Return the [X, Y] coordinate for the center point of the cell that contains the specified text.  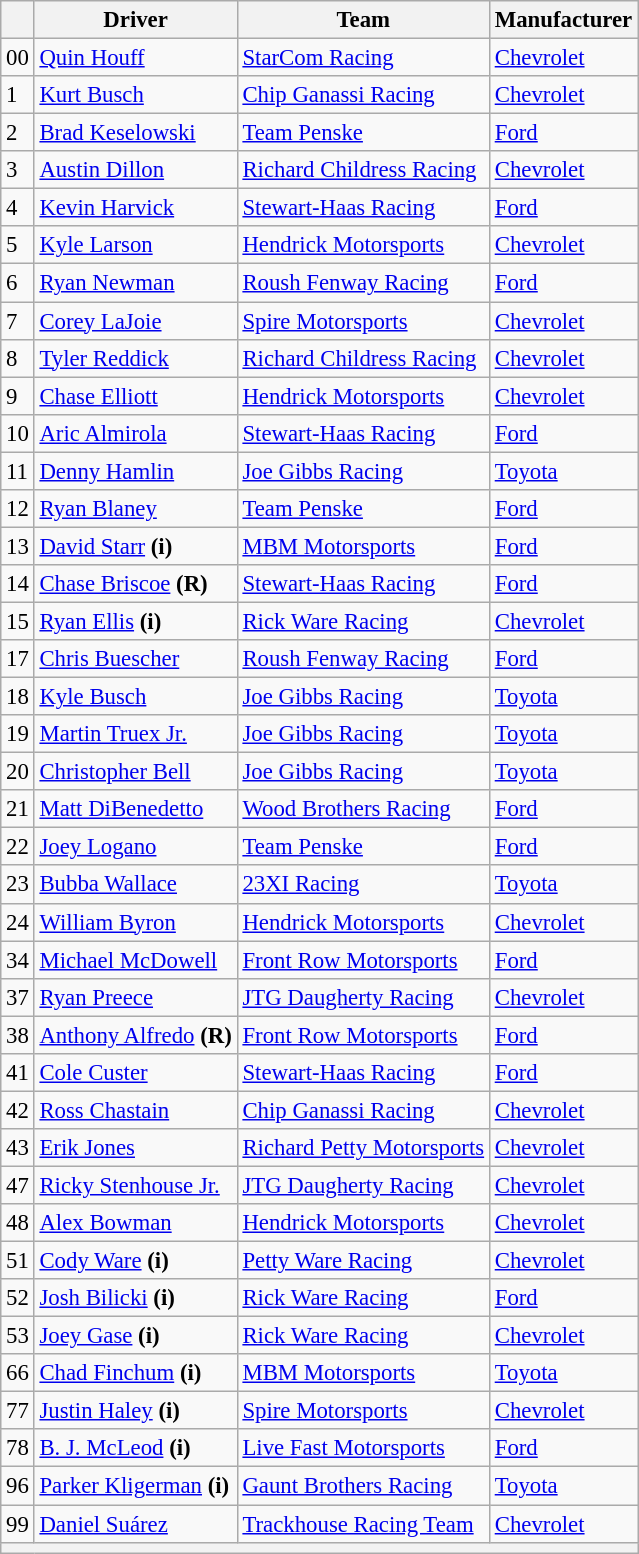
Alex Bowman [136, 1223]
Team [363, 20]
21 [18, 809]
66 [18, 1373]
52 [18, 1298]
23 [18, 885]
41 [18, 1073]
Josh Bilicki (i) [136, 1298]
Chase Elliott [136, 396]
8 [18, 358]
Justin Haley (i) [136, 1411]
Joey Logano [136, 847]
Manufacturer [563, 20]
3 [18, 170]
Driver [136, 20]
StarCom Racing [363, 58]
Ross Chastain [136, 1110]
20 [18, 772]
51 [18, 1261]
11 [18, 471]
Erik Jones [136, 1148]
Wood Brothers Racing [363, 809]
Bubba Wallace [136, 885]
Cole Custer [136, 1073]
Kyle Larson [136, 245]
42 [18, 1110]
53 [18, 1336]
19 [18, 734]
6 [18, 283]
15 [18, 621]
Quin Houff [136, 58]
Parker Kligerman (i) [136, 1486]
23XI Racing [363, 885]
2 [18, 133]
Ryan Blaney [136, 509]
18 [18, 697]
7 [18, 321]
4 [18, 208]
1 [18, 95]
43 [18, 1148]
99 [18, 1524]
Tyler Reddick [136, 358]
Anthony Alfredo (R) [136, 1035]
78 [18, 1449]
Petty Ware Racing [363, 1261]
96 [18, 1486]
Richard Petty Motorsports [363, 1148]
Ryan Preece [136, 997]
Cody Ware (i) [136, 1261]
Joey Gase (i) [136, 1336]
00 [18, 58]
22 [18, 847]
Gaunt Brothers Racing [363, 1486]
Kevin Harvick [136, 208]
37 [18, 997]
Christopher Bell [136, 772]
Michael McDowell [136, 960]
David Starr (i) [136, 546]
Chase Briscoe (R) [136, 584]
47 [18, 1185]
Denny Hamlin [136, 471]
Trackhouse Racing Team [363, 1524]
10 [18, 433]
Chad Finchum (i) [136, 1373]
24 [18, 922]
Aric Almirola [136, 433]
48 [18, 1223]
13 [18, 546]
Martin Truex Jr. [136, 734]
14 [18, 584]
Kurt Busch [136, 95]
38 [18, 1035]
Ryan Ellis (i) [136, 621]
77 [18, 1411]
Brad Keselowski [136, 133]
Daniel Suárez [136, 1524]
Chris Buescher [136, 659]
12 [18, 509]
Austin Dillon [136, 170]
9 [18, 396]
William Byron [136, 922]
Kyle Busch [136, 697]
34 [18, 960]
B. J. McLeod (i) [136, 1449]
Live Fast Motorsports [363, 1449]
Matt DiBenedetto [136, 809]
Corey LaJoie [136, 321]
17 [18, 659]
5 [18, 245]
Ryan Newman [136, 283]
Ricky Stenhouse Jr. [136, 1185]
